Find where the given text appears and provide that cell's center as [X, Y] coordinate. 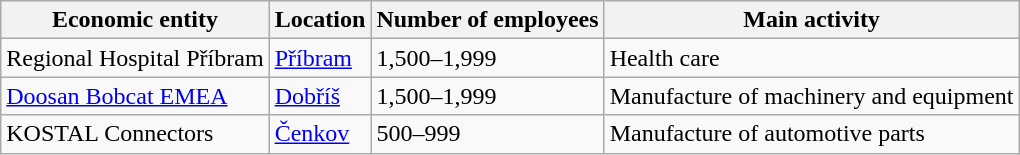
Health care [812, 58]
Manufacture of machinery and equipment [812, 96]
Čenkov [320, 134]
Number of employees [488, 20]
Dobříš [320, 96]
Location [320, 20]
Příbram [320, 58]
500–999 [488, 134]
Manufacture of automotive parts [812, 134]
KOSTAL Connectors [135, 134]
Regional Hospital Příbram [135, 58]
Doosan Bobcat EMEA [135, 96]
Main activity [812, 20]
Economic entity [135, 20]
